Pinpoint the cell where the given text exists, returning its [X, Y] midpoint coordinate. 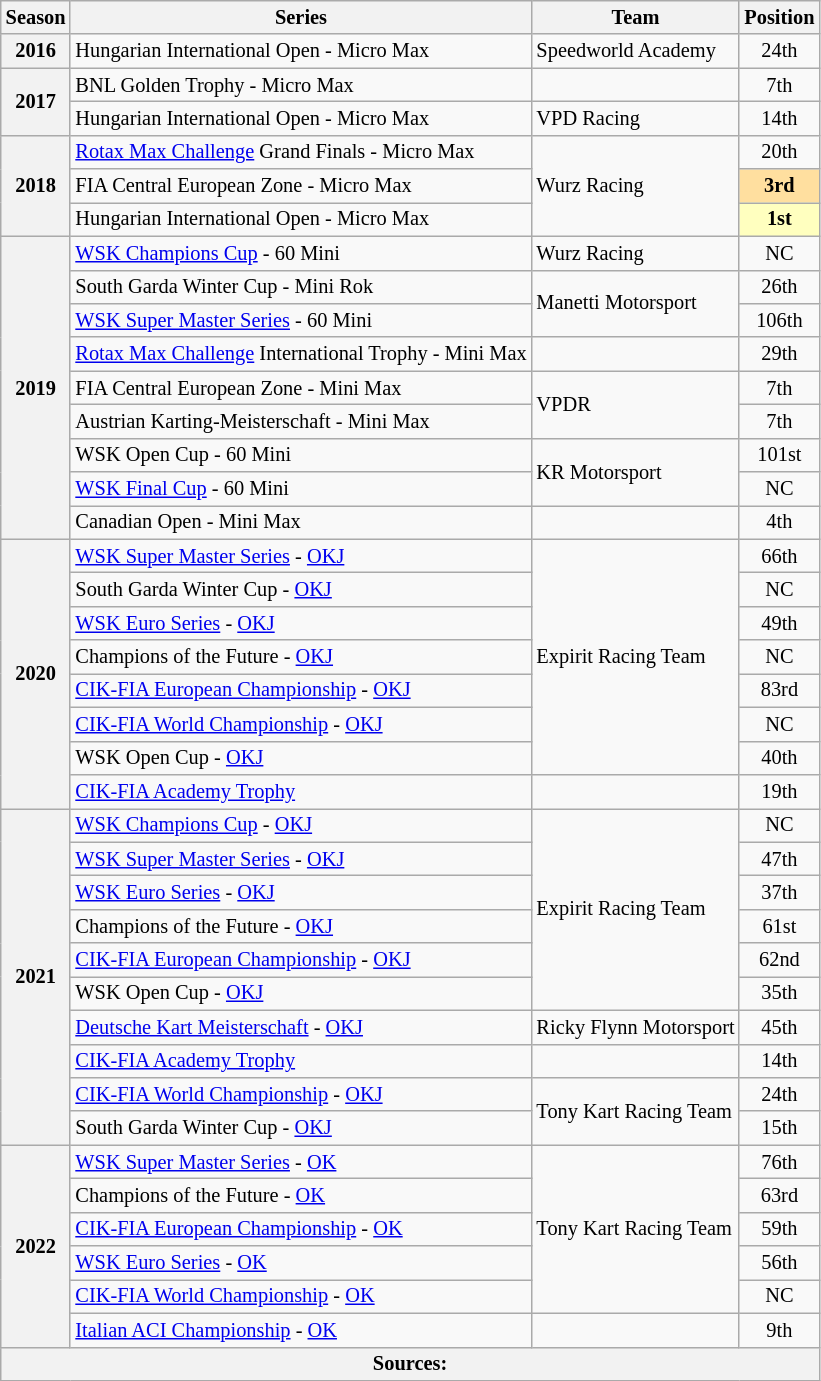
FIA Central European Zone - Micro Max [300, 186]
4th [779, 522]
20th [779, 152]
Series [300, 17]
Manetti Motorsport [636, 304]
59th [779, 1229]
83rd [779, 690]
2020 [36, 674]
VPD Racing [636, 118]
3rd [779, 186]
61st [779, 926]
Deutsche Kart Meisterschaft - OKJ [300, 1027]
VPDR [636, 404]
Italian ACI Championship - OK [300, 1330]
Season [36, 17]
63rd [779, 1195]
15th [779, 1128]
2021 [36, 976]
Rotax Max Challenge Grand Finals - Micro Max [300, 152]
Team [636, 17]
1st [779, 219]
CIK-FIA World Championship - OK [300, 1296]
2016 [36, 51]
66th [779, 556]
56th [779, 1263]
40th [779, 758]
101st [779, 455]
37th [779, 892]
62nd [779, 960]
Champions of the Future - OK [300, 1195]
47th [779, 859]
9th [779, 1330]
WSK Super Master Series - 60 Mini [300, 320]
CIK-FIA European Championship - OK [300, 1229]
WSK Open Cup - 60 Mini [300, 455]
Rotax Max Challenge International Trophy - Mini Max [300, 354]
Canadian Open - Mini Max [300, 522]
2017 [36, 102]
Speedworld Academy [636, 51]
2019 [36, 388]
KR Motorsport [636, 472]
29th [779, 354]
BNL Golden Trophy - Micro Max [300, 85]
2022 [36, 1246]
WSK Champions Cup - 60 Mini [300, 253]
WSK Super Master Series - OK [300, 1162]
26th [779, 287]
Austrian Karting-Meisterschaft - Mini Max [300, 421]
Ricky Flynn Motorsport [636, 1027]
106th [779, 320]
19th [779, 791]
45th [779, 1027]
35th [779, 993]
WSK Euro Series - OK [300, 1263]
FIA Central European Zone - Mini Max [300, 388]
49th [779, 623]
Sources: [410, 1364]
2018 [36, 186]
76th [779, 1162]
WSK Final Cup - 60 Mini [300, 489]
Position [779, 17]
South Garda Winter Cup - Mini Rok [300, 287]
WSK Champions Cup - OKJ [300, 825]
